Determine the [x, y] coordinate at the center of the cell enclosing the given text.  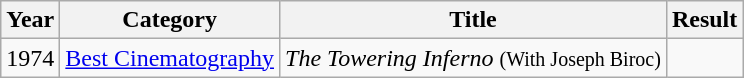
1974 [30, 58]
Category [170, 20]
Year [30, 20]
Result [704, 20]
Best Cinematography [170, 58]
The Towering Inferno (With Joseph Biroc) [474, 58]
Title [474, 20]
